Search for the cell housing the specified text and yield its (X, Y) center coordinate. 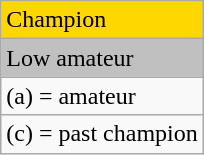
(c) = past champion (102, 134)
(a) = amateur (102, 96)
Low amateur (102, 58)
Champion (102, 20)
